Determine the [X, Y] coordinate at the center of the cell enclosing the given text.  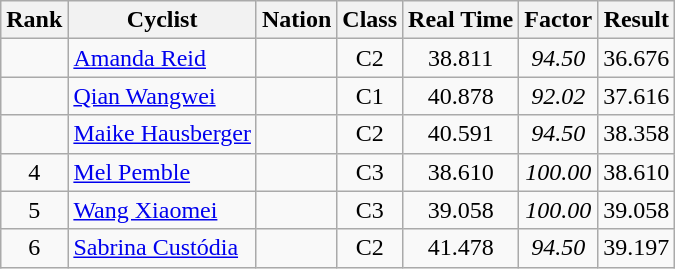
5 [34, 210]
Rank [34, 20]
Cyclist [162, 20]
Qian Wangwei [162, 96]
Nation [296, 20]
4 [34, 172]
38.811 [461, 58]
38.358 [636, 134]
6 [34, 248]
Amanda Reid [162, 58]
39.197 [636, 248]
40.878 [461, 96]
Sabrina Custódia [162, 248]
Class [370, 20]
Real Time [461, 20]
Factor [558, 20]
C1 [370, 96]
41.478 [461, 248]
36.676 [636, 58]
40.591 [461, 134]
Maike Hausberger [162, 134]
Mel Pemble [162, 172]
92.02 [558, 96]
Wang Xiaomei [162, 210]
37.616 [636, 96]
Result [636, 20]
